Determine the [X, Y] coordinate at the center of the cell enclosing the given text.  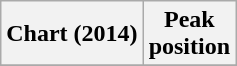
Chart (2014) [72, 34]
Peak position [189, 34]
